Provide the (X, Y) coordinate of the cell's center where the given text is located.  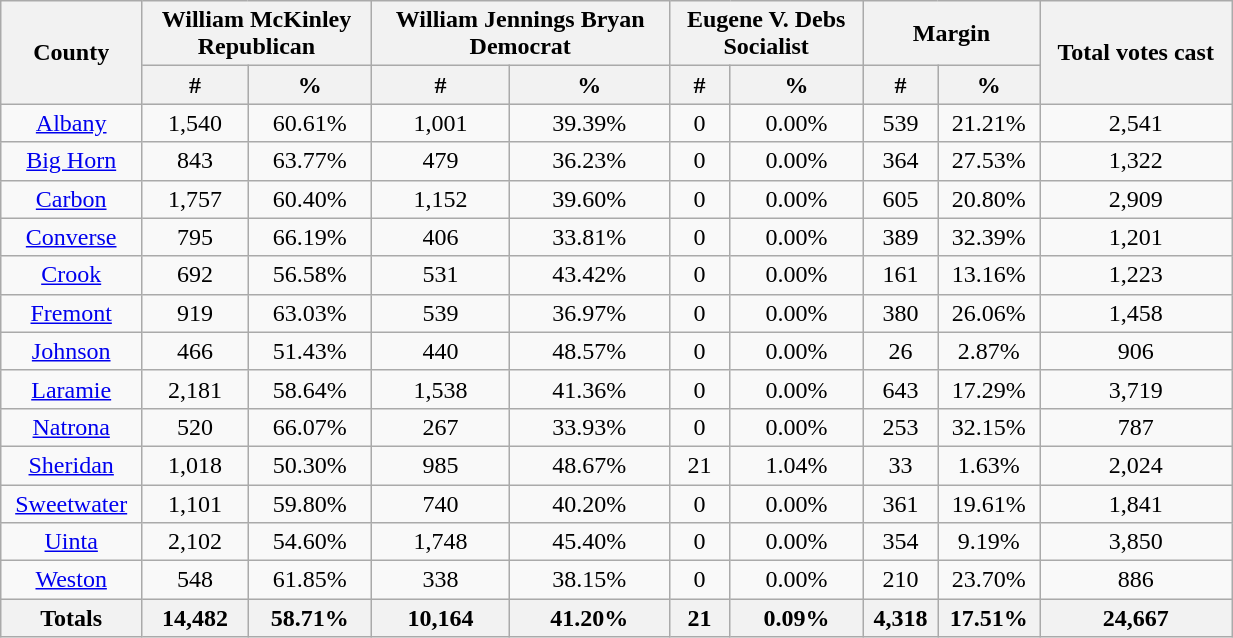
61.85% (310, 580)
24,667 (1136, 618)
843 (196, 161)
58.64% (310, 389)
1,152 (440, 199)
45.40% (589, 542)
Total votes cast (1136, 52)
50.30% (310, 465)
66.19% (310, 237)
38.15% (589, 580)
161 (900, 275)
1,322 (1136, 161)
Carbon (72, 199)
Totals (72, 618)
County (72, 52)
985 (440, 465)
1,757 (196, 199)
1,223 (1136, 275)
54.60% (310, 542)
Fremont (72, 313)
14,482 (196, 618)
1,018 (196, 465)
32.15% (989, 427)
33 (900, 465)
440 (440, 351)
60.40% (310, 199)
267 (440, 427)
17.29% (989, 389)
43.42% (589, 275)
32.39% (989, 237)
548 (196, 580)
787 (1136, 427)
17.51% (989, 618)
643 (900, 389)
1,841 (1136, 503)
906 (1136, 351)
1,458 (1136, 313)
19.61% (989, 503)
1,538 (440, 389)
58.71% (310, 618)
531 (440, 275)
380 (900, 313)
51.43% (310, 351)
Albany (72, 123)
41.20% (589, 618)
40.20% (589, 503)
2,102 (196, 542)
354 (900, 542)
1,748 (440, 542)
364 (900, 161)
21.21% (989, 123)
919 (196, 313)
48.67% (589, 465)
Big Horn (72, 161)
1,540 (196, 123)
63.77% (310, 161)
33.93% (589, 427)
Sweetwater (72, 503)
Crook (72, 275)
56.58% (310, 275)
2,024 (1136, 465)
3,850 (1136, 542)
Sheridan (72, 465)
Weston (72, 580)
26 (900, 351)
210 (900, 580)
39.39% (589, 123)
Johnson (72, 351)
1.63% (989, 465)
692 (196, 275)
36.23% (589, 161)
Uinta (72, 542)
520 (196, 427)
59.80% (310, 503)
3,719 (1136, 389)
William McKinleyRepublican (257, 34)
1,001 (440, 123)
23.70% (989, 580)
Laramie (72, 389)
26.06% (989, 313)
20.80% (989, 199)
Natrona (72, 427)
Margin (951, 34)
1.04% (796, 465)
63.03% (310, 313)
36.97% (589, 313)
1,201 (1136, 237)
479 (440, 161)
886 (1136, 580)
338 (440, 580)
2.87% (989, 351)
33.81% (589, 237)
27.53% (989, 161)
13.16% (989, 275)
2,541 (1136, 123)
605 (900, 199)
361 (900, 503)
William Jennings BryanDemocrat (520, 34)
39.60% (589, 199)
41.36% (589, 389)
406 (440, 237)
1,101 (196, 503)
466 (196, 351)
10,164 (440, 618)
0.09% (796, 618)
389 (900, 237)
253 (900, 427)
740 (440, 503)
66.07% (310, 427)
60.61% (310, 123)
2,181 (196, 389)
2,909 (1136, 199)
48.57% (589, 351)
Eugene V. DebsSocialist (766, 34)
9.19% (989, 542)
795 (196, 237)
Converse (72, 237)
4,318 (900, 618)
